Provide the [x, y] coordinate of the cell's center where the given text is located.  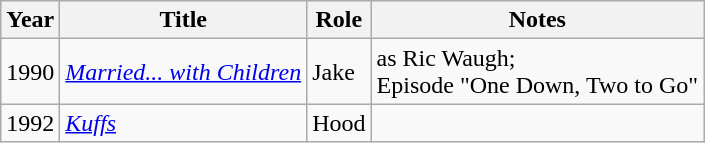
1990 [30, 72]
as Ric Waugh;Episode "One Down, Two to Go" [538, 72]
1992 [30, 123]
Jake [339, 72]
Role [339, 20]
Kuffs [184, 123]
Year [30, 20]
Title [184, 20]
Hood [339, 123]
Notes [538, 20]
Married... with Children [184, 72]
